Pinpoint the cell where the given text exists, returning its [x, y] midpoint coordinate. 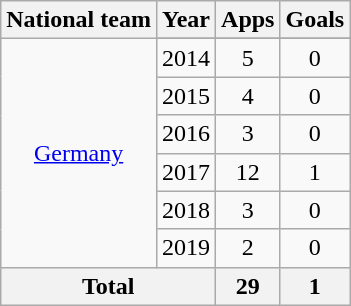
12 [248, 172]
2014 [186, 58]
2017 [186, 172]
2016 [186, 134]
2019 [186, 248]
4 [248, 96]
National team [79, 20]
29 [248, 286]
Apps [248, 20]
Year [186, 20]
5 [248, 58]
Total [108, 286]
Germany [79, 153]
2 [248, 248]
2018 [186, 210]
2015 [186, 96]
Goals [315, 20]
